Determine the [x, y] coordinate at the center of the cell enclosing the given text.  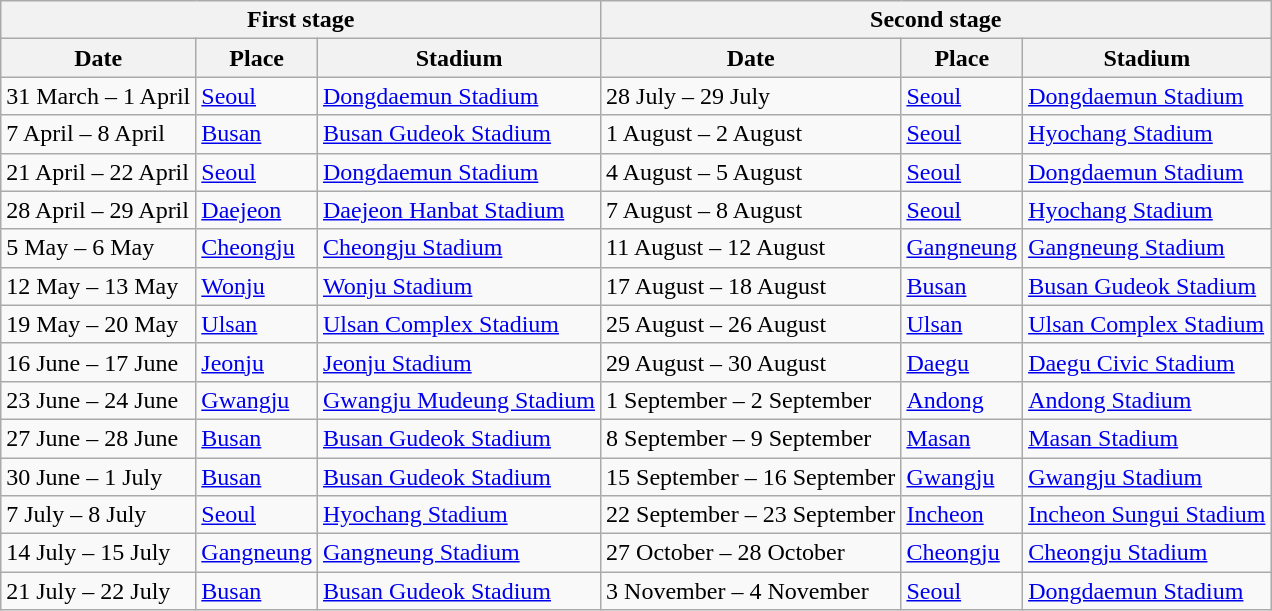
Masan Stadium [1147, 438]
Jeonju Stadium [460, 362]
Masan [962, 438]
Andong Stadium [1147, 400]
31 March – 1 April [98, 96]
Gwangju Stadium [1147, 477]
1 August – 2 August [751, 134]
Wonju Stadium [460, 286]
7 August – 8 August [751, 210]
5 May – 6 May [98, 248]
28 April – 29 April [98, 210]
14 July – 15 July [98, 553]
27 October – 28 October [751, 553]
7 July – 8 July [98, 515]
28 July – 29 July [751, 96]
Jeonju [257, 362]
Daejeon Hanbat Stadium [460, 210]
Incheon [962, 515]
21 July – 22 July [98, 591]
Daegu [962, 362]
1 September – 2 September [751, 400]
15 September – 16 September [751, 477]
22 September – 23 September [751, 515]
17 August – 18 August [751, 286]
25 August – 26 August [751, 324]
Incheon Sungui Stadium [1147, 515]
30 June – 1 July [98, 477]
Gwangju Mudeung Stadium [460, 400]
Daejeon [257, 210]
19 May – 20 May [98, 324]
27 June – 28 June [98, 438]
Daegu Civic Stadium [1147, 362]
3 November – 4 November [751, 591]
4 August – 5 August [751, 172]
29 August – 30 August [751, 362]
First stage [301, 20]
7 April – 8 April [98, 134]
11 August – 12 August [751, 248]
Andong [962, 400]
12 May – 13 May [98, 286]
Wonju [257, 286]
23 June – 24 June [98, 400]
21 April – 22 April [98, 172]
8 September – 9 September [751, 438]
16 June – 17 June [98, 362]
Second stage [936, 20]
